From the cell containing the given text, extract its center point as (x, y) coordinate. 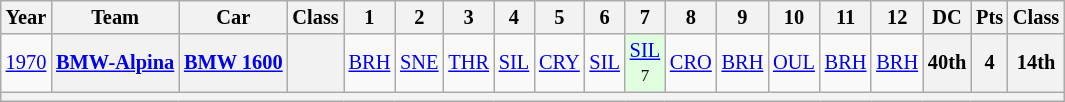
5 (559, 17)
1 (370, 17)
DC (947, 17)
6 (605, 17)
9 (743, 17)
1970 (26, 63)
7 (645, 17)
40th (947, 63)
BMW-Alpina (115, 63)
THR (468, 63)
10 (794, 17)
Year (26, 17)
SIL7 (645, 63)
3 (468, 17)
Pts (990, 17)
Car (233, 17)
12 (897, 17)
OUL (794, 63)
2 (419, 17)
14th (1036, 63)
CRO (691, 63)
8 (691, 17)
BMW 1600 (233, 63)
CRY (559, 63)
SNE (419, 63)
11 (846, 17)
Team (115, 17)
